Determine the (x, y) coordinate at the center of the cell enclosing the given text.  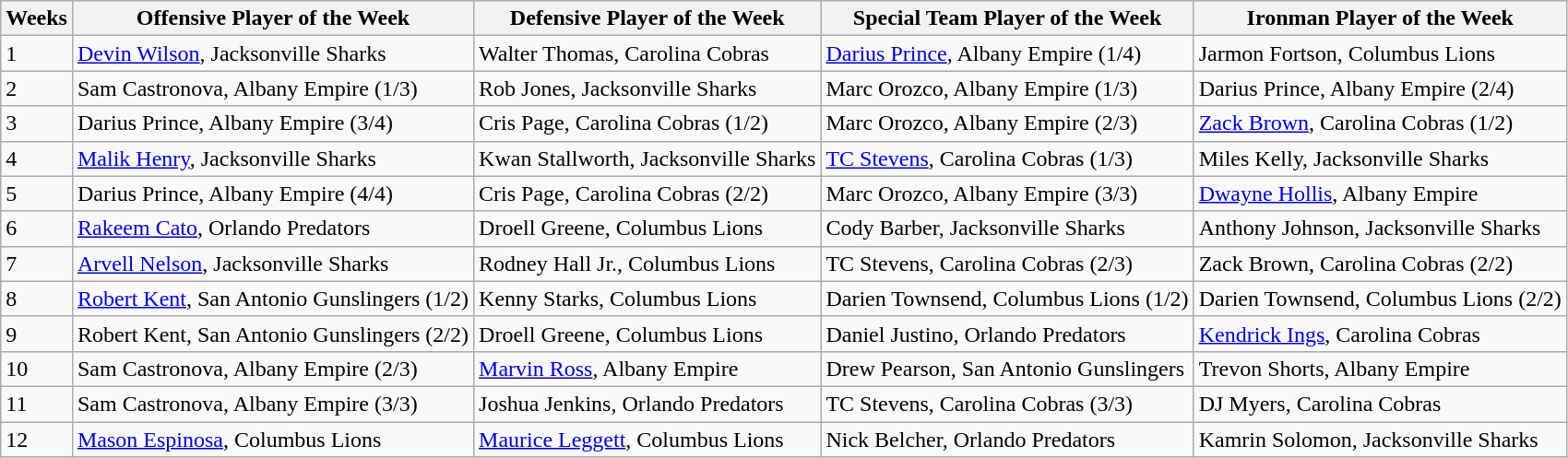
3 (37, 123)
Joshua Jenkins, Orlando Predators (647, 404)
Cris Page, Carolina Cobras (2/2) (647, 194)
Robert Kent, San Antonio Gunslingers (2/2) (273, 334)
Robert Kent, San Antonio Gunslingers (1/2) (273, 299)
4 (37, 159)
Sam Castronova, Albany Empire (1/3) (273, 88)
Marc Orozco, Albany Empire (3/3) (1007, 194)
10 (37, 369)
6 (37, 229)
Darius Prince, Albany Empire (4/4) (273, 194)
Cris Page, Carolina Cobras (1/2) (647, 123)
TC Stevens, Carolina Cobras (3/3) (1007, 404)
Kendrick Ings, Carolina Cobras (1380, 334)
Rodney Hall Jr., Columbus Lions (647, 264)
Special Team Player of the Week (1007, 18)
Darien Townsend, Columbus Lions (2/2) (1380, 299)
Marc Orozco, Albany Empire (2/3) (1007, 123)
Kenny Starks, Columbus Lions (647, 299)
Cody Barber, Jacksonville Sharks (1007, 229)
Trevon Shorts, Albany Empire (1380, 369)
Zack Brown, Carolina Cobras (1/2) (1380, 123)
Miles Kelly, Jacksonville Sharks (1380, 159)
Darius Prince, Albany Empire (1/4) (1007, 53)
Arvell Nelson, Jacksonville Sharks (273, 264)
9 (37, 334)
Kamrin Solomon, Jacksonville Sharks (1380, 440)
TC Stevens, Carolina Cobras (2/3) (1007, 264)
Walter Thomas, Carolina Cobras (647, 53)
Rob Jones, Jacksonville Sharks (647, 88)
Devin Wilson, Jacksonville Sharks (273, 53)
Ironman Player of the Week (1380, 18)
7 (37, 264)
Weeks (37, 18)
12 (37, 440)
Kwan Stallworth, Jacksonville Sharks (647, 159)
TC Stevens, Carolina Cobras (1/3) (1007, 159)
Darien Townsend, Columbus Lions (1/2) (1007, 299)
Sam Castronova, Albany Empire (3/3) (273, 404)
8 (37, 299)
Marvin Ross, Albany Empire (647, 369)
Malik Henry, Jacksonville Sharks (273, 159)
Mason Espinosa, Columbus Lions (273, 440)
11 (37, 404)
Marc Orozco, Albany Empire (1/3) (1007, 88)
5 (37, 194)
Anthony Johnson, Jacksonville Sharks (1380, 229)
Zack Brown, Carolina Cobras (2/2) (1380, 264)
Rakeem Cato, Orlando Predators (273, 229)
Nick Belcher, Orlando Predators (1007, 440)
2 (37, 88)
Jarmon Fortson, Columbus Lions (1380, 53)
1 (37, 53)
Offensive Player of the Week (273, 18)
DJ Myers, Carolina Cobras (1380, 404)
Drew Pearson, San Antonio Gunslingers (1007, 369)
Maurice Leggett, Columbus Lions (647, 440)
Sam Castronova, Albany Empire (2/3) (273, 369)
Darius Prince, Albany Empire (3/4) (273, 123)
Defensive Player of the Week (647, 18)
Dwayne Hollis, Albany Empire (1380, 194)
Daniel Justino, Orlando Predators (1007, 334)
Darius Prince, Albany Empire (2/4) (1380, 88)
